Pinpoint the cell where the given text exists, returning its [X, Y] midpoint coordinate. 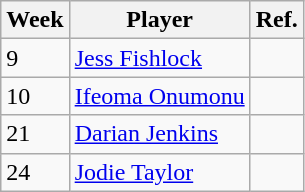
Jodie Taylor [160, 172]
Player [160, 20]
9 [35, 58]
Ref. [276, 20]
Darian Jenkins [160, 134]
21 [35, 134]
10 [35, 96]
Jess Fishlock [160, 58]
Ifeoma Onumonu [160, 96]
24 [35, 172]
Week [35, 20]
